Return the [X, Y] coordinate for the center point of the cell that contains the specified text.  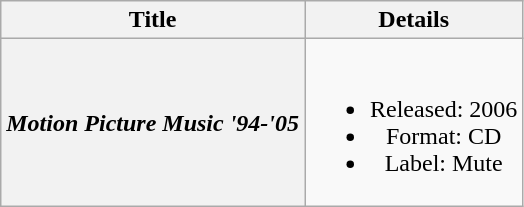
Motion Picture Music '94-'05 [153, 122]
Details [413, 20]
Released: 2006Format: CDLabel: Mute [413, 122]
Title [153, 20]
